Detect which cell encompasses the target text, then output its [x, y] center coordinate. 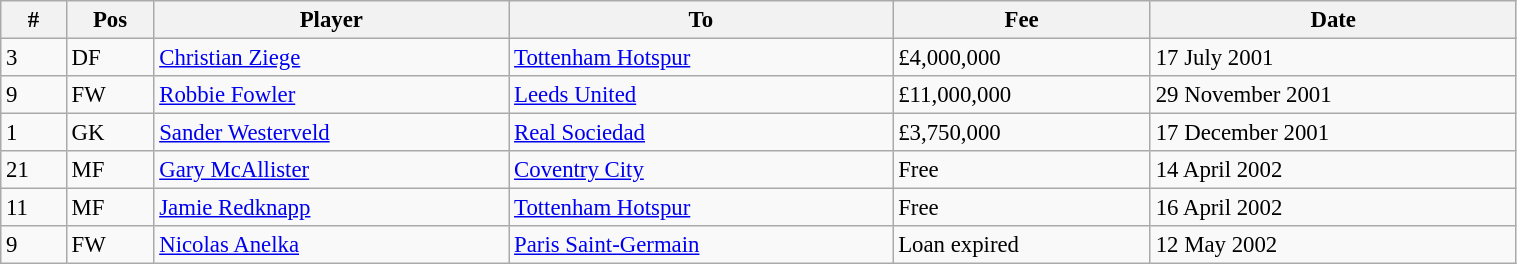
Paris Saint-Germain [701, 245]
Player [332, 20]
£4,000,000 [1022, 58]
Leeds United [701, 95]
17 July 2001 [1333, 58]
29 November 2001 [1333, 95]
Pos [110, 20]
DF [110, 58]
Fee [1022, 20]
11 [34, 208]
GK [110, 133]
Gary McAllister [332, 170]
Loan expired [1022, 245]
Date [1333, 20]
Christian Ziege [332, 58]
Sander Westerveld [332, 133]
Jamie Redknapp [332, 208]
Real Sociedad [701, 133]
21 [34, 170]
14 April 2002 [1333, 170]
3 [34, 58]
Robbie Fowler [332, 95]
Nicolas Anelka [332, 245]
£11,000,000 [1022, 95]
1 [34, 133]
12 May 2002 [1333, 245]
16 April 2002 [1333, 208]
Coventry City [701, 170]
To [701, 20]
# [34, 20]
£3,750,000 [1022, 133]
17 December 2001 [1333, 133]
